For the text-containing cell, return its midpoint in (x, y) coordinate format. 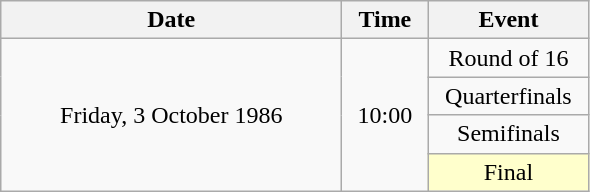
Friday, 3 October 1986 (172, 115)
Round of 16 (508, 58)
Time (385, 20)
Semifinals (508, 134)
Date (172, 20)
Final (508, 172)
Event (508, 20)
10:00 (385, 115)
Quarterfinals (508, 96)
